Provide the [X, Y] coordinate of the cell's center where the given text is located.  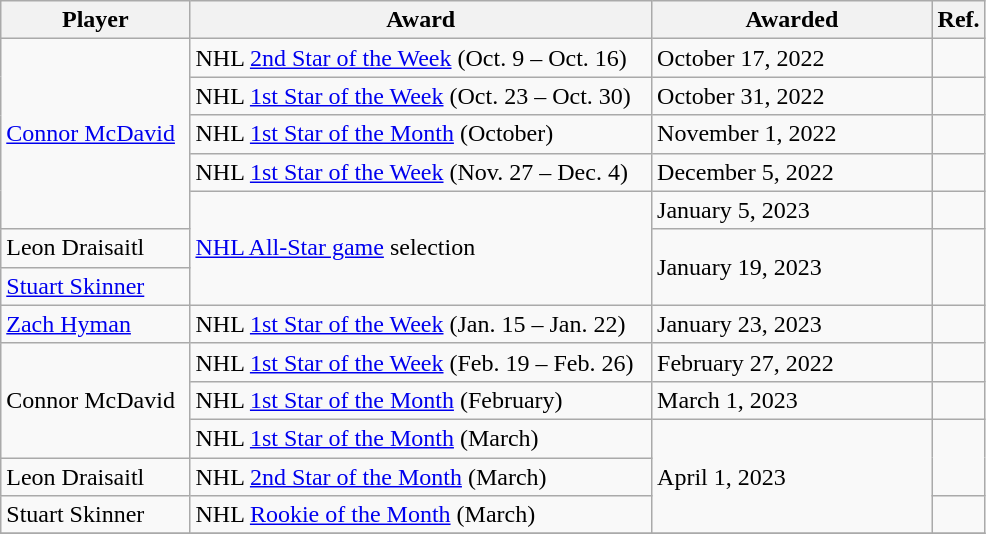
March 1, 2023 [792, 400]
October 17, 2022 [792, 58]
NHL 1st Star of the Month (October) [421, 134]
Player [96, 20]
NHL 1st Star of the Week (Jan. 15 – Jan. 22) [421, 324]
November 1, 2022 [792, 134]
NHL 1st Star of the Week (Nov. 27 – Dec. 4) [421, 172]
January 23, 2023 [792, 324]
February 27, 2022 [792, 362]
NHL 1st Star of the Week (Oct. 23 – Oct. 30) [421, 96]
January 19, 2023 [792, 267]
NHL 2nd Star of the Week (Oct. 9 – Oct. 16) [421, 58]
NHL 1st Star of the Month (March) [421, 438]
Ref. [958, 20]
January 5, 2023 [792, 210]
NHL Rookie of the Month (March) [421, 515]
NHL 1st Star of the Week (Feb. 19 – Feb. 26) [421, 362]
NHL All-Star game selection [421, 248]
Awarded [792, 20]
October 31, 2022 [792, 96]
NHL 2nd Star of the Month (March) [421, 477]
Award [421, 20]
Zach Hyman [96, 324]
April 1, 2023 [792, 476]
December 5, 2022 [792, 172]
NHL 1st Star of the Month (February) [421, 400]
